Search for the cell housing the specified text and yield its (X, Y) center coordinate. 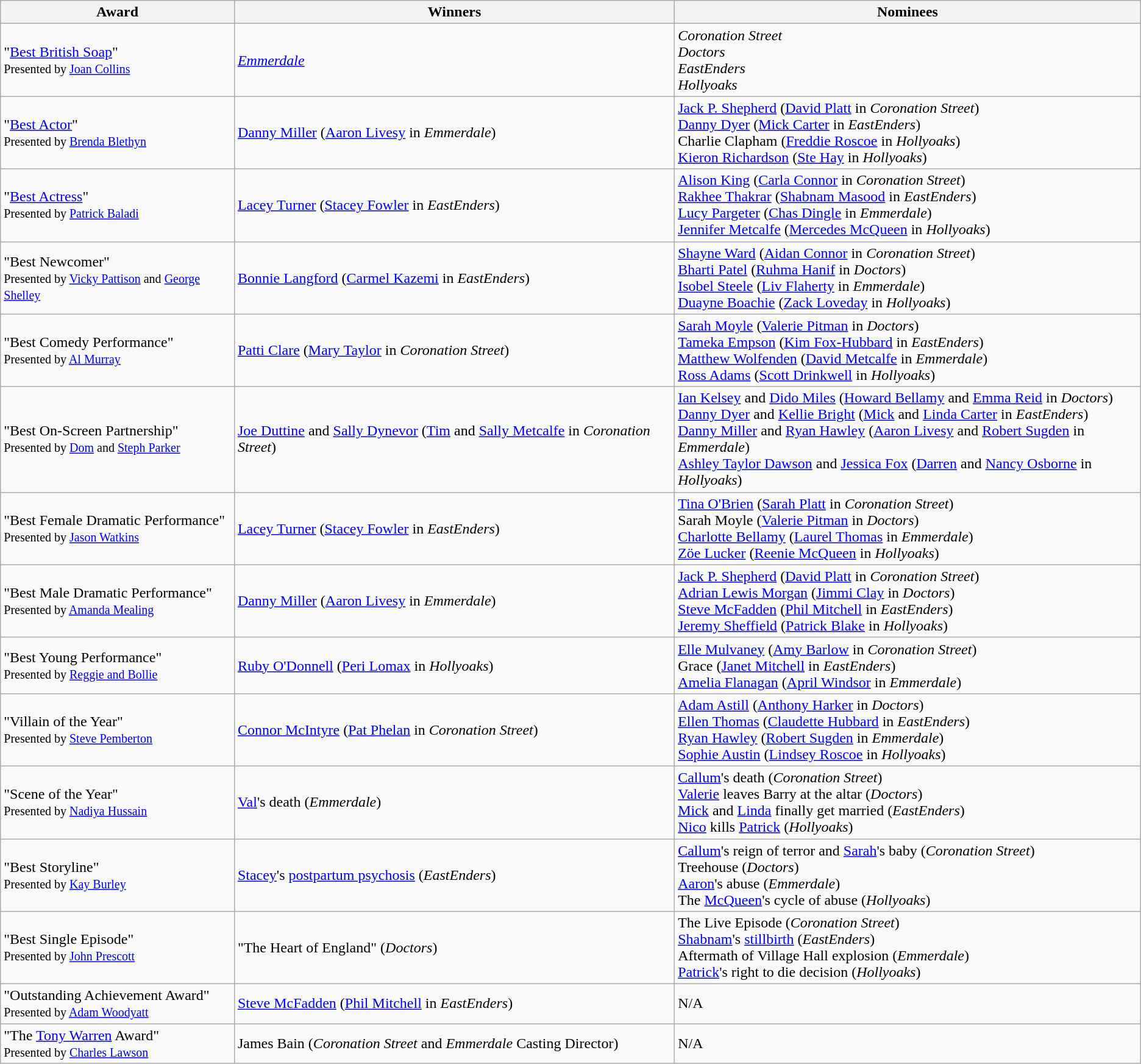
Nominees (908, 12)
Bonnie Langford (Carmel Kazemi in EastEnders) (454, 278)
Coronation StreetDoctorsEastEndersHollyoaks (908, 60)
Joe Duttine and Sally Dynevor (Tim and Sally Metcalfe in Coronation Street) (454, 439)
"Best Actor"Presented by Brenda Blethyn (118, 133)
"Scene of the Year"Presented by Nadiya Hussain (118, 802)
"Best Comedy Performance"Presented by Al Murray (118, 350)
"The Tony Warren Award"Presented by Charles Lawson (118, 1044)
Award (118, 12)
"Outstanding Achievement Award"Presented by Adam Woodyatt (118, 1004)
"Best Female Dramatic Performance"Presented by Jason Watkins (118, 528)
Callum's reign of terror and Sarah's baby (Coronation Street)Treehouse (Doctors)Aaron's abuse (Emmerdale)The McQueen's cycle of abuse (Hollyoaks) (908, 876)
Stacey's postpartum psychosis (EastEnders) (454, 876)
Patti Clare (Mary Taylor in Coronation Street) (454, 350)
"Best Actress"Presented by Patrick Baladi (118, 205)
Emmerdale (454, 60)
Elle Mulvaney (Amy Barlow in Coronation Street)Grace (Janet Mitchell in EastEnders)Amelia Flanagan (April Windsor in Emmerdale) (908, 665)
"Best Storyline"Presented by Kay Burley (118, 876)
Connor McIntyre (Pat Phelan in Coronation Street) (454, 729)
Winners (454, 12)
"Best Newcomer"Presented by Vicky Pattison and George Shelley (118, 278)
Ruby O'Donnell (Peri Lomax in Hollyoaks) (454, 665)
"Villain of the Year"Presented by Steve Pemberton (118, 729)
"Best On-Screen Partnership"Presented by Dom and Steph Parker (118, 439)
"Best Male Dramatic Performance"Presented by Amanda Mealing (118, 601)
Steve McFadden (Phil Mitchell in EastEnders) (454, 1004)
"Best British Soap"Presented by Joan Collins (118, 60)
"The Heart of England" (Doctors) (454, 948)
"Best Young Performance"Presented by Reggie and Bollie (118, 665)
"Best Single Episode"Presented by John Prescott (118, 948)
Val's death (Emmerdale) (454, 802)
James Bain (Coronation Street and Emmerdale Casting Director) (454, 1044)
